Extract the (X, Y) coordinate from the center of the cell holding the provided text.  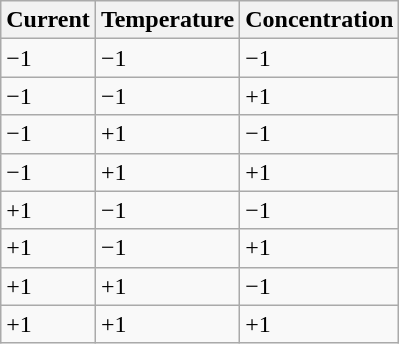
Current (48, 20)
Temperature (167, 20)
Concentration (320, 20)
